Find where the given text appears and provide that cell's center as [X, Y] coordinate. 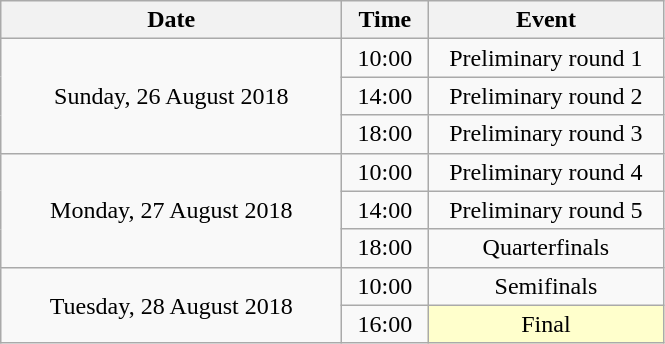
Tuesday, 28 August 2018 [172, 305]
Preliminary round 1 [546, 58]
Time [385, 20]
Semifinals [546, 286]
Date [172, 20]
Preliminary round 5 [546, 210]
Monday, 27 August 2018 [172, 210]
Sunday, 26 August 2018 [172, 96]
Final [546, 324]
16:00 [385, 324]
Quarterfinals [546, 248]
Preliminary round 2 [546, 96]
Preliminary round 4 [546, 172]
Event [546, 20]
Preliminary round 3 [546, 134]
